For the text-containing cell, return its midpoint in [X, Y] coordinate format. 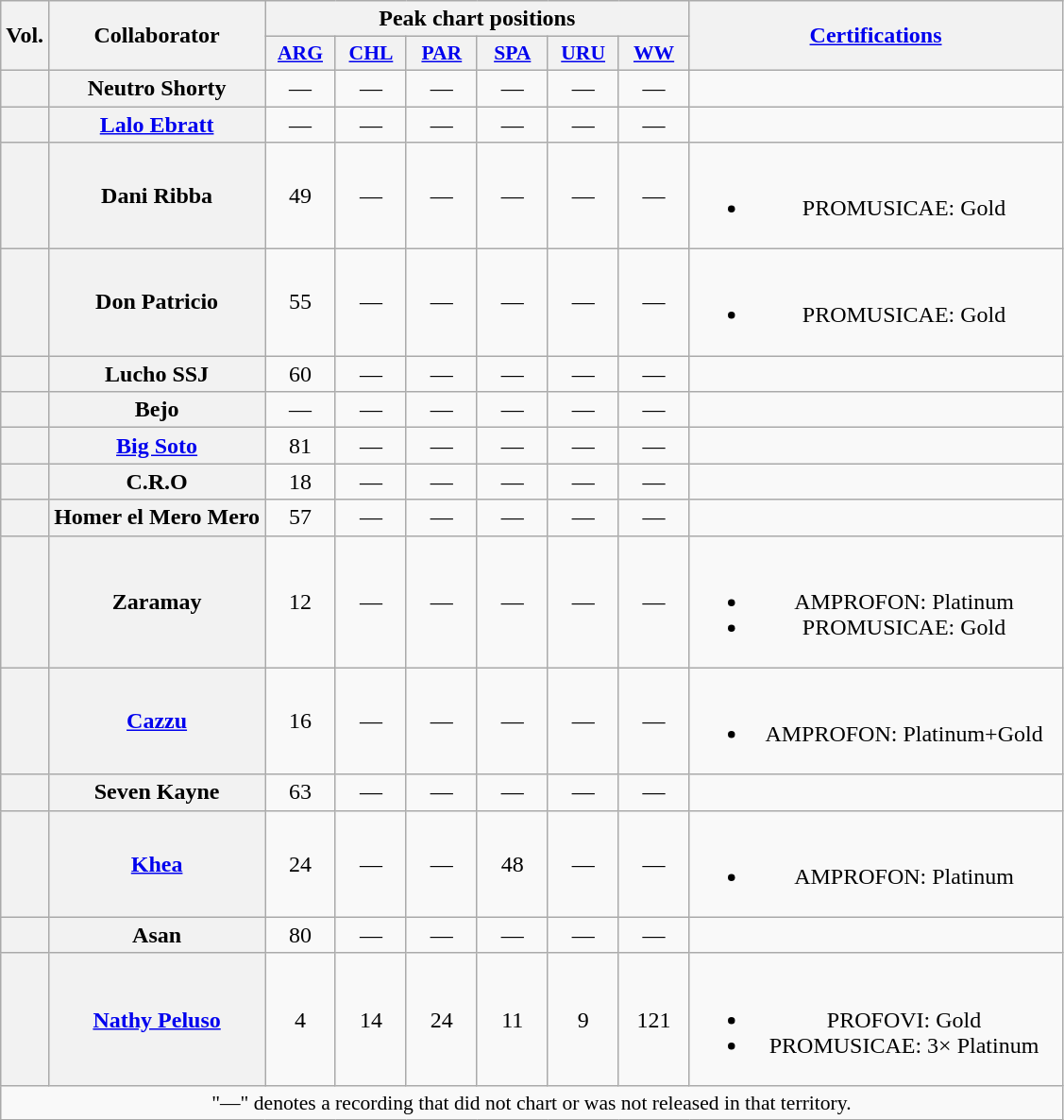
URU [583, 54]
Don Patricio [157, 302]
Asan [157, 935]
57 [300, 518]
Big Soto [157, 446]
121 [653, 1019]
AMPROFON: Platinum [876, 863]
63 [300, 792]
60 [300, 374]
Cazzu [157, 721]
18 [300, 482]
WW [653, 54]
80 [300, 935]
"—" denotes a recording that did not chart or was not released in that territory. [532, 1102]
Lalo Ebratt [157, 124]
Zaramay [157, 602]
Lucho SSJ [157, 374]
CHL [370, 54]
55 [300, 302]
Neutro Shorty [157, 88]
ARG [300, 54]
Khea [157, 863]
PAR [442, 54]
11 [512, 1019]
81 [300, 446]
49 [300, 196]
Certifications [876, 36]
Vol. [25, 36]
Nathy Peluso [157, 1019]
PROFOVI: GoldPROMUSICAE: 3× Platinum [876, 1019]
Seven Kayne [157, 792]
SPA [512, 54]
Collaborator [157, 36]
Homer el Mero Mero [157, 518]
AMPROFON: PlatinumPROMUSICAE: Gold [876, 602]
48 [512, 863]
9 [583, 1019]
Peak chart positions [478, 19]
Dani Ribba [157, 196]
16 [300, 721]
AMPROFON: Platinum+Gold [876, 721]
Bejo [157, 410]
C.R.O [157, 482]
4 [300, 1019]
12 [300, 602]
14 [370, 1019]
